Extract the [X, Y] coordinate from the center of the cell holding the provided text.  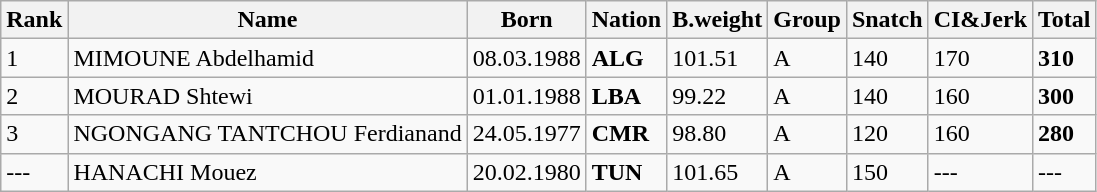
98.80 [718, 134]
CMR [626, 134]
ALG [626, 58]
TUN [626, 172]
CI&Jerk [980, 20]
MIMOUNE Abdelhamid [268, 58]
280 [1065, 134]
Born [526, 20]
1 [34, 58]
20.02.1980 [526, 172]
LBA [626, 96]
101.51 [718, 58]
2 [34, 96]
MOURAD Shtewi [268, 96]
HANACHI Mouez [268, 172]
Total [1065, 20]
Group [808, 20]
24.05.1977 [526, 134]
Snatch [887, 20]
150 [887, 172]
Name [268, 20]
08.03.1988 [526, 58]
3 [34, 134]
01.01.1988 [526, 96]
B.weight [718, 20]
310 [1065, 58]
300 [1065, 96]
Nation [626, 20]
99.22 [718, 96]
Rank [34, 20]
NGONGANG TANTCHOU Ferdianand [268, 134]
101.65 [718, 172]
120 [887, 134]
170 [980, 58]
